Extract the [X, Y] coordinate from the center of the cell holding the provided text.  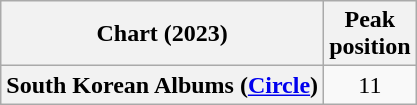
Peakposition [370, 34]
11 [370, 85]
Chart (2023) [162, 34]
South Korean Albums (Circle) [162, 85]
